Return [x, y] of the center of cell containing provided text 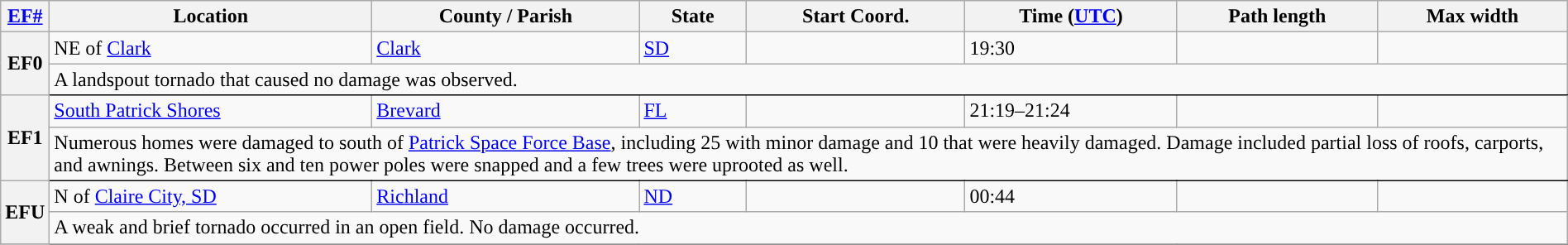
South Patrick Shores [211, 111]
FL [693, 111]
00:44 [1071, 196]
Clark [506, 48]
19:30 [1071, 48]
EF1 [25, 137]
Location [211, 17]
A landspout tornado that caused no damage was observed. [809, 79]
Time (UTC) [1071, 17]
SD [693, 48]
A weak and brief tornado occurred in an open field. No damage occurred. [809, 228]
Brevard [506, 111]
EF# [25, 17]
Path length [1277, 17]
Max width [1473, 17]
NE of Clark [211, 48]
EFU [25, 212]
Start Coord. [856, 17]
N of Claire City, SD [211, 196]
County / Parish [506, 17]
State [693, 17]
Richland [506, 196]
21:19–21:24 [1071, 111]
ND [693, 196]
EF0 [25, 64]
